Extract the [X, Y] coordinate from the center of the cell holding the provided text.  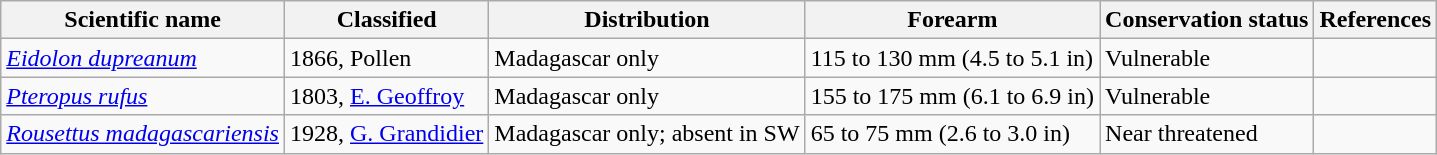
Scientific name [143, 20]
Pteropus rufus [143, 96]
Distribution [647, 20]
References [1376, 20]
Forearm [952, 20]
155 to 175 mm (6.1 to 6.9 in) [952, 96]
Rousettus madagascariensis [143, 134]
Eidolon dupreanum [143, 58]
Conservation status [1207, 20]
1866, Pollen [386, 58]
65 to 75 mm (2.6 to 3.0 in) [952, 134]
Madagascar only; absent in SW [647, 134]
1928, G. Grandidier [386, 134]
Classified [386, 20]
1803, E. Geoffroy [386, 96]
Near threatened [1207, 134]
115 to 130 mm (4.5 to 5.1 in) [952, 58]
